Extract the (x, y) coordinate from the center of the cell holding the provided text.  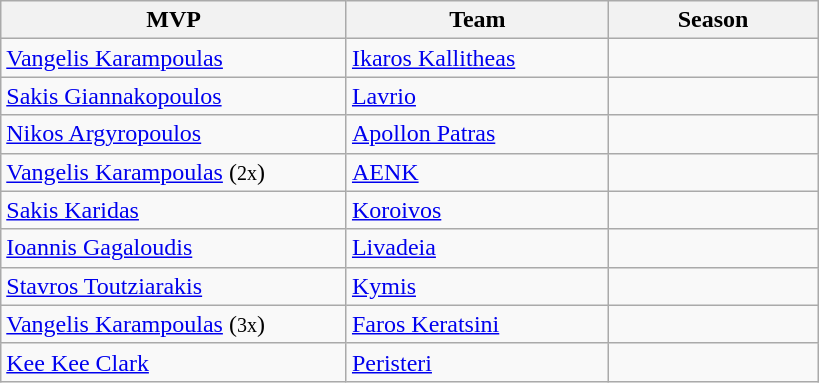
Ikaros Kallitheas (477, 58)
Vangelis Karampoulas (3x) (174, 324)
Ioannis Gagaloudis (174, 248)
Stavros Toutziarakis (174, 286)
Sakis Giannakopoulos (174, 96)
Peristeri (477, 362)
Sakis Karidas (174, 210)
Team (477, 20)
Apollon Patras (477, 134)
AENK (477, 172)
MVP (174, 20)
Kee Kee Clark (174, 362)
Nikos Argyropoulos (174, 134)
Koroivos (477, 210)
Faros Keratsini (477, 324)
Vangelis Karampoulas (2x) (174, 172)
Season (713, 20)
Kymis (477, 286)
Livadeia (477, 248)
Vangelis Karampoulas (174, 58)
Lavrio (477, 96)
